Capture the cell that displays the provided text and extract its [X, Y] central coordinate. 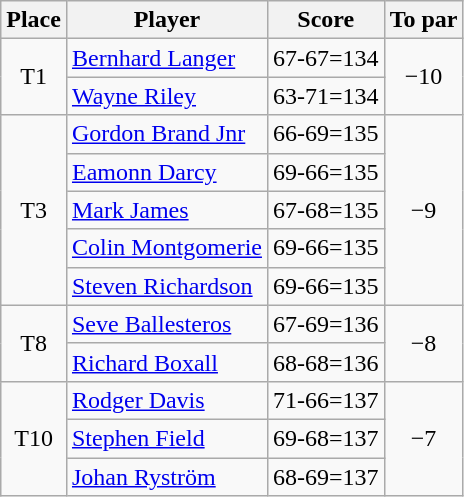
T8 [34, 343]
67-69=136 [326, 324]
−10 [424, 77]
Colin Montgomerie [166, 248]
Steven Richardson [166, 286]
Eamonn Darcy [166, 172]
Gordon Brand Jnr [166, 134]
−9 [424, 210]
63-71=134 [326, 96]
Score [326, 20]
69-68=137 [326, 438]
71-66=137 [326, 400]
68-69=137 [326, 477]
66-69=135 [326, 134]
Johan Ryström [166, 477]
T10 [34, 438]
Bernhard Langer [166, 58]
Place [34, 20]
68-68=136 [326, 362]
Rodger Davis [166, 400]
−7 [424, 438]
T1 [34, 77]
−8 [424, 343]
To par [424, 20]
67-67=134 [326, 58]
67-68=135 [326, 210]
Richard Boxall [166, 362]
Stephen Field [166, 438]
Player [166, 20]
T3 [34, 210]
Mark James [166, 210]
Wayne Riley [166, 96]
Seve Ballesteros [166, 324]
